Capture the cell that displays the provided text and extract its [X, Y] central coordinate. 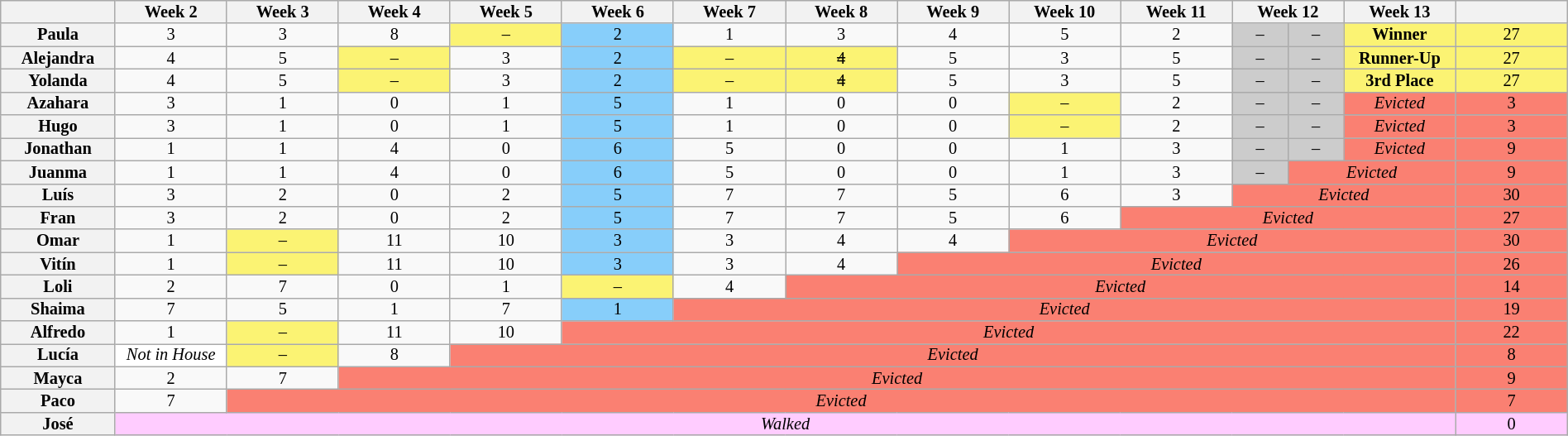
Week 11 [1176, 12]
Alejandra [58, 58]
Hugo [58, 127]
Fran [58, 218]
Juanma [58, 172]
Mayca [58, 378]
Omar [58, 241]
Lucía [58, 355]
Jonathan [58, 149]
Week 9 [953, 12]
Alfredo [58, 333]
Week 10 [1065, 12]
Winner [1399, 35]
Week 4 [394, 12]
Shaima [58, 309]
3rd Place [1399, 80]
19 [1512, 309]
Week 3 [283, 12]
Loli [58, 286]
Week 2 [170, 12]
22 [1512, 333]
Week 5 [506, 12]
Vitín [58, 264]
26 [1512, 264]
Paco [58, 400]
José [58, 424]
14 [1512, 286]
Runner-Up [1399, 58]
Luís [58, 195]
Week 7 [729, 12]
Not in House [170, 355]
Azahara [58, 103]
Paula [58, 35]
Week 8 [842, 12]
Walked [786, 424]
Week 13 [1399, 12]
Yolanda [58, 80]
Week 12 [1288, 12]
Week 6 [617, 12]
